Capture the cell that displays the provided text and extract its [X, Y] central coordinate. 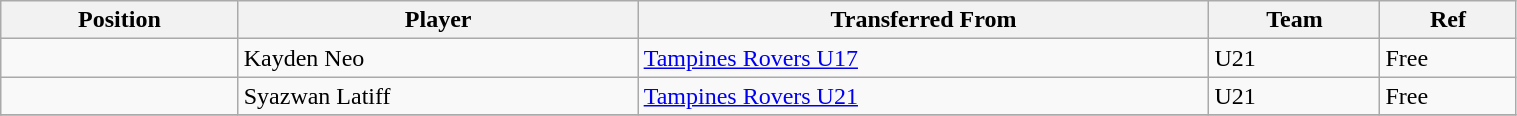
Player [438, 20]
Syazwan Latiff [438, 96]
Position [120, 20]
Ref [1448, 20]
Team [1294, 20]
Tampines Rovers U17 [924, 58]
Kayden Neo [438, 58]
Tampines Rovers U21 [924, 96]
Transferred From [924, 20]
